Pinpoint the cell where the given text exists, returning its (x, y) midpoint coordinate. 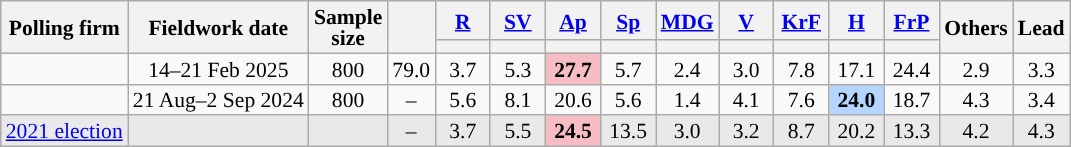
21 Aug–2 Sep 2024 (218, 100)
Fieldwork date (218, 27)
2021 election (64, 132)
2.9 (976, 68)
8.7 (802, 132)
20.2 (856, 132)
Polling firm (64, 27)
R (462, 20)
5.3 (518, 68)
79.0 (411, 68)
SV (518, 20)
4.2 (976, 132)
2.4 (688, 68)
24.5 (572, 132)
3.4 (1042, 100)
17.1 (856, 68)
5.5 (518, 132)
3.3 (1042, 68)
13.3 (912, 132)
Sp (628, 20)
13.5 (628, 132)
5.7 (628, 68)
1.4 (688, 100)
MDG (688, 20)
KrF (802, 20)
24.4 (912, 68)
Others (976, 27)
14–21 Feb 2025 (218, 68)
Lead (1042, 27)
18.7 (912, 100)
20.6 (572, 100)
27.7 (572, 68)
FrP (912, 20)
V (746, 20)
7.8 (802, 68)
4.1 (746, 100)
7.6 (802, 100)
H (856, 20)
Ap (572, 20)
3.2 (746, 132)
8.1 (518, 100)
Samplesize (348, 27)
24.0 (856, 100)
